Determine the (X, Y) coordinate at the center of the cell enclosing the given text.  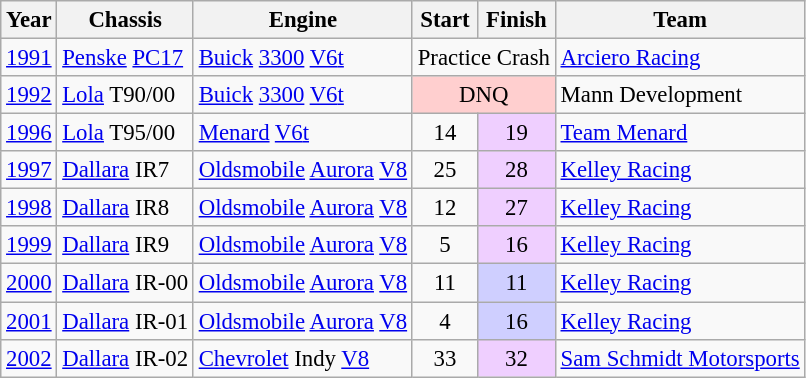
33 (444, 358)
Chevrolet Indy V8 (302, 358)
DNQ (484, 95)
Engine (302, 20)
1997 (29, 170)
25 (444, 170)
Start (444, 20)
Dallara IR7 (125, 170)
5 (444, 245)
Dallara IR-02 (125, 358)
Mann Development (680, 95)
1998 (29, 208)
Dallara IR8 (125, 208)
19 (517, 133)
2001 (29, 321)
Team (680, 20)
1999 (29, 245)
1996 (29, 133)
27 (517, 208)
2000 (29, 283)
Lola T90/00 (125, 95)
2002 (29, 358)
Dallara IR-01 (125, 321)
32 (517, 358)
Dallara IR-00 (125, 283)
28 (517, 170)
Arciero Racing (680, 58)
Team Menard (680, 133)
Penske PC17 (125, 58)
Finish (517, 20)
Lola T95/00 (125, 133)
4 (444, 321)
Dallara IR9 (125, 245)
Chassis (125, 20)
Menard V6t (302, 133)
1992 (29, 95)
14 (444, 133)
1991 (29, 58)
Year (29, 20)
12 (444, 208)
Practice Crash (484, 58)
Sam Schmidt Motorsports (680, 358)
